From the cell containing the given text, extract its center point as (x, y) coordinate. 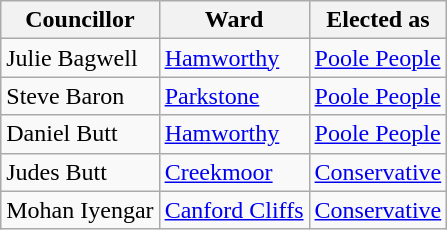
Judes Butt (80, 172)
Canford Cliffs (234, 210)
Parkstone (234, 96)
Ward (234, 20)
Steve Baron (80, 96)
Creekmoor (234, 172)
Councillor (80, 20)
Julie Bagwell (80, 58)
Elected as (378, 20)
Mohan Iyengar (80, 210)
Daniel Butt (80, 134)
